Determine the (X, Y) coordinate at the center of the cell enclosing the given text.  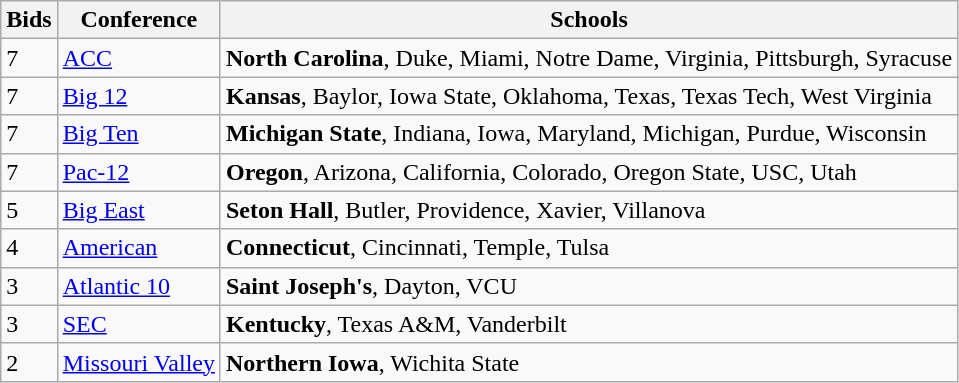
Conference (138, 20)
Kentucky, Texas A&M, Vanderbilt (588, 324)
Schools (588, 20)
Connecticut, Cincinnati, Temple, Tulsa (588, 248)
Pac-12 (138, 172)
Northern Iowa, Wichita State (588, 362)
Big Ten (138, 134)
Big East (138, 210)
ACC (138, 58)
4 (29, 248)
Atlantic 10 (138, 286)
Oregon, Arizona, California, Colorado, Oregon State, USC, Utah (588, 172)
Michigan State, Indiana, Iowa, Maryland, Michigan, Purdue, Wisconsin (588, 134)
North Carolina, Duke, Miami, Notre Dame, Virginia, Pittsburgh, Syracuse (588, 58)
Missouri Valley (138, 362)
Seton Hall, Butler, Providence, Xavier, Villanova (588, 210)
Bids (29, 20)
Big 12 (138, 96)
2 (29, 362)
Kansas, Baylor, Iowa State, Oklahoma, Texas, Texas Tech, West Virginia (588, 96)
American (138, 248)
Saint Joseph's, Dayton, VCU (588, 286)
SEC (138, 324)
5 (29, 210)
